Scan for the cell matching the given text and deliver its [x, y] coordinate at center. 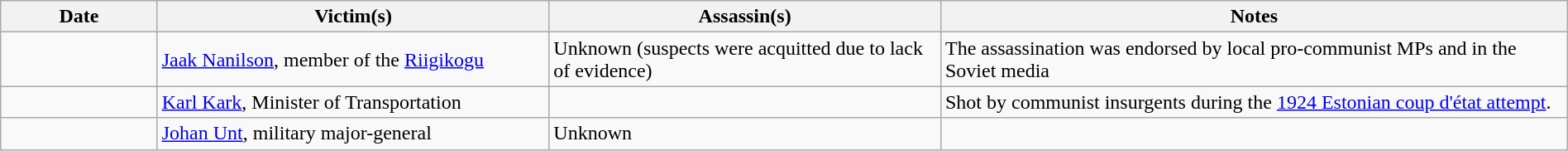
Notes [1254, 17]
Victim(s) [353, 17]
Unknown (suspects were acquitted due to lack of evidence) [745, 60]
Shot by communist insurgents during the 1924 Estonian coup d'état attempt. [1254, 102]
Assassin(s) [745, 17]
Karl Kark, Minister of Transportation [353, 102]
Unknown [745, 134]
The assassination was endorsed by local pro-communist MPs and in the Soviet media [1254, 60]
Jaak Nanilson, member of the Riigikogu [353, 60]
Date [79, 17]
Johan Unt, military major-general [353, 134]
